Capture the cell that displays the provided text and extract its [X, Y] central coordinate. 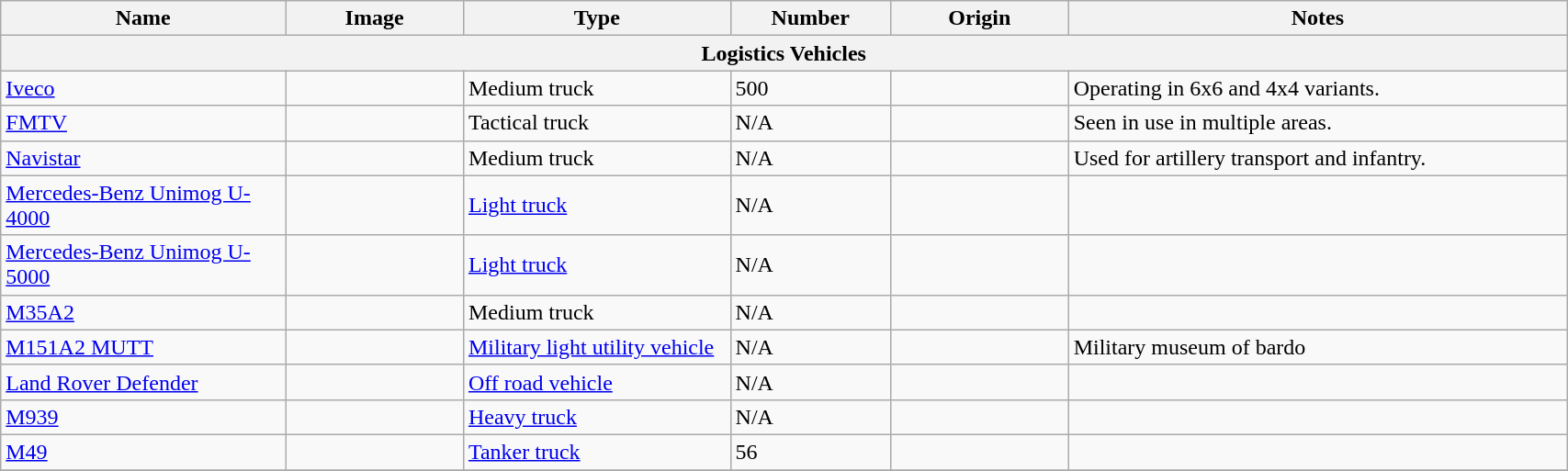
Type [597, 18]
Mercedes-Benz Unimog U-4000 [143, 206]
500 [810, 88]
Military light utility vehicle [597, 347]
Land Rover Defender [143, 382]
Tactical truck [597, 123]
Notes [1317, 18]
Origin [979, 18]
M49 [143, 452]
Image [375, 18]
Military museum of bardo [1317, 347]
Operating in 6x6 and 4x4 variants. [1317, 88]
FMTV [143, 123]
Logistics Vehicles [784, 53]
M35A2 [143, 312]
Seen in use in multiple areas. [1317, 123]
Tanker truck [597, 452]
Name [143, 18]
Used for artillery transport and infantry. [1317, 158]
Navistar [143, 158]
56 [810, 452]
Heavy truck [597, 417]
Off road vehicle [597, 382]
Mercedes-Benz Unimog U-5000 [143, 264]
Number [810, 18]
Iveco [143, 88]
M151A2 MUTT [143, 347]
M939 [143, 417]
